Determine the (x, y) coordinate at the center of the cell enclosing the given text.  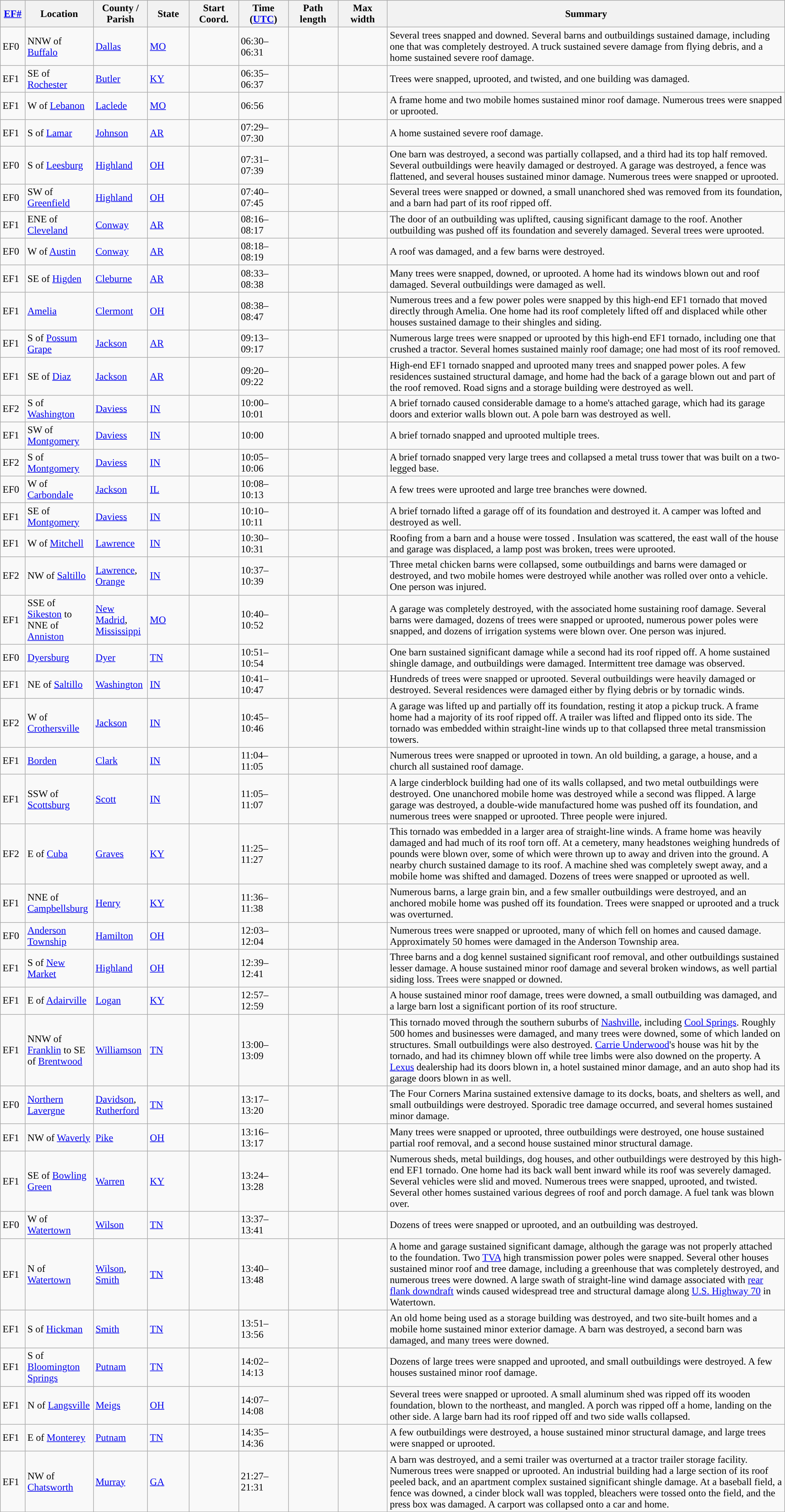
Clermont (120, 311)
Dyersburg (60, 657)
09:20–09:22 (263, 376)
Laclede (120, 106)
13:37–13:41 (263, 1225)
NNE of Campbellsburg (60, 903)
Johnson (120, 132)
13:00–13:09 (263, 1050)
S of Montgomery (60, 463)
Borden (60, 761)
A few outbuildings were destroyed, a house sustained minor structural damage, and large trees were snapped or uprooted. (586, 1437)
Clark (120, 761)
Time (UTC) (263, 14)
Hamilton (120, 936)
10:51–10:54 (263, 657)
NNW of Buffalo (60, 46)
07:29–07:30 (263, 132)
SE of Diaz (60, 376)
SE of Rochester (60, 79)
S of Leesburg (60, 165)
Wilson, Smith (120, 1274)
07:31–07:39 (263, 165)
E of Adairville (60, 1001)
A frame home and two mobile homes sustained minor roof damage. Numerous trees were snapped or uprooted. (586, 106)
13:24–13:28 (263, 1181)
Many trees were snapped, downed, or uprooted. A home had its windows blown out and roof damaged. Several outbuildings were damaged as well. (586, 278)
Summary (586, 14)
SSE of Sikeston to NNE of Anniston (60, 619)
S of Washington (60, 409)
EF# (13, 14)
Dozens of large trees were snapped and uprooted, and small outbuildings were destroyed. A few houses sustained minor roof damage. (586, 1367)
Wilson (120, 1225)
10:45–10:46 (263, 723)
14:35–14:36 (263, 1437)
A home sustained severe roof damage. (586, 132)
11:04–11:05 (263, 761)
A roof was damaged, and a few barns were destroyed. (586, 252)
Dozens of trees were snapped or uprooted, and an outbuilding was destroyed. (586, 1225)
12:39–12:41 (263, 968)
Lawrence, Orange (120, 576)
IL (169, 489)
13:16–13:17 (263, 1138)
Murray (120, 1481)
09:13–09:17 (263, 344)
08:33–08:38 (263, 278)
S of Hickman (60, 1329)
N of Langsville (60, 1405)
Northern Lavergne (60, 1105)
Amelia (60, 311)
Location (60, 14)
Path length (313, 14)
10:10–10:11 (263, 517)
Davidson, Rutherford (120, 1105)
Smith (120, 1329)
21:27–21:31 (263, 1481)
Cleburne (120, 278)
12:03–12:04 (263, 936)
10:30–10:31 (263, 543)
SE of Montgomery (60, 517)
A brief tornado lifted a garage off of its foundation and destroyed it. A camper was lofted and destroyed as well. (586, 517)
08:16–08:17 (263, 224)
ENE of Cleveland (60, 224)
W of Watertown (60, 1225)
10:05–10:06 (263, 463)
SW of Greenfield (60, 198)
A brief tornado snapped and uprooted multiple trees. (586, 436)
W of Austin (60, 252)
A few trees were uprooted and large tree branches were downed. (586, 489)
06:35–06:37 (263, 79)
14:02–14:13 (263, 1367)
Pike (120, 1138)
S of Bloomington Springs (60, 1367)
W of Mitchell (60, 543)
Meigs (120, 1405)
Williamson (120, 1050)
S of New Market (60, 968)
Trees were snapped, uprooted, and twisted, and one building was damaged. (586, 79)
10:37–10:39 (263, 576)
10:00 (263, 436)
A brief tornado snapped very large trees and collapsed a metal truss tower that was built on a two-legged base. (586, 463)
Several trees were snapped or downed, a small unanchored shed was removed from its foundation, and a barn had part of its roof ripped off. (586, 198)
11:36–11:38 (263, 903)
NW of Chatsworth (60, 1481)
13:17–13:20 (263, 1105)
W of Carbondale (60, 489)
10:41–10:47 (263, 685)
E of Monterey (60, 1437)
07:40–07:45 (263, 198)
Warren (120, 1181)
11:25–11:27 (263, 854)
State (169, 14)
W of Lebanon (60, 106)
06:56 (263, 106)
W of Crothersville (60, 723)
Scott (120, 799)
08:38–08:47 (263, 311)
SE of Bowling Green (60, 1181)
County / Parish (120, 14)
NE of Saltillo (60, 685)
Anderson Township (60, 936)
10:40–10:52 (263, 619)
Start Coord. (214, 14)
Max width (363, 14)
Numerous trees were snapped or uprooted in town. An old building, a garage, a house, and a church all sustained roof damage. (586, 761)
SE of Higden (60, 278)
Graves (120, 854)
N of Watertown (60, 1274)
NW of Waverly (60, 1138)
Henry (120, 903)
SW of Montgomery (60, 436)
10:00–10:01 (263, 409)
Logan (120, 1001)
13:51–13:56 (263, 1329)
GA (169, 1481)
Butler (120, 79)
Washington (120, 685)
NNW of Franklin to SE of Brentwood (60, 1050)
Dallas (120, 46)
Lawrence (120, 543)
E of Cuba (60, 854)
06:30–06:31 (263, 46)
SSW of Scottsburg (60, 799)
11:05–11:07 (263, 799)
13:40–13:48 (263, 1274)
New Madrid, Mississippi (120, 619)
S of Lamar (60, 132)
NW of Saltillo (60, 576)
S of Possum Grape (60, 344)
10:08–10:13 (263, 489)
12:57–12:59 (263, 1001)
08:18–08:19 (263, 252)
Dyer (120, 657)
14:07–14:08 (263, 1405)
